Output the [X, Y] coordinate of the center of the cell containing the given text.  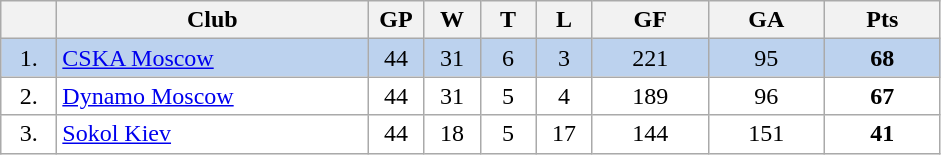
41 [882, 134]
18 [452, 134]
189 [650, 96]
96 [766, 96]
Sokol Kiev [212, 134]
GF [650, 20]
Club [212, 20]
Pts [882, 20]
144 [650, 134]
1. [29, 58]
Dynamo Moscow [212, 96]
GA [766, 20]
2. [29, 96]
3. [29, 134]
L [564, 20]
GP [396, 20]
68 [882, 58]
17 [564, 134]
T [508, 20]
67 [882, 96]
4 [564, 96]
151 [766, 134]
3 [564, 58]
95 [766, 58]
6 [508, 58]
CSKA Moscow [212, 58]
W [452, 20]
221 [650, 58]
